Identify which cell holds the provided text, then report its [x, y] central coordinate. 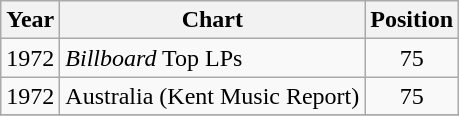
Billboard Top LPs [212, 58]
Position [412, 20]
Chart [212, 20]
Australia (Kent Music Report) [212, 96]
Year [30, 20]
